Capture the cell that displays the provided text and extract its [x, y] central coordinate. 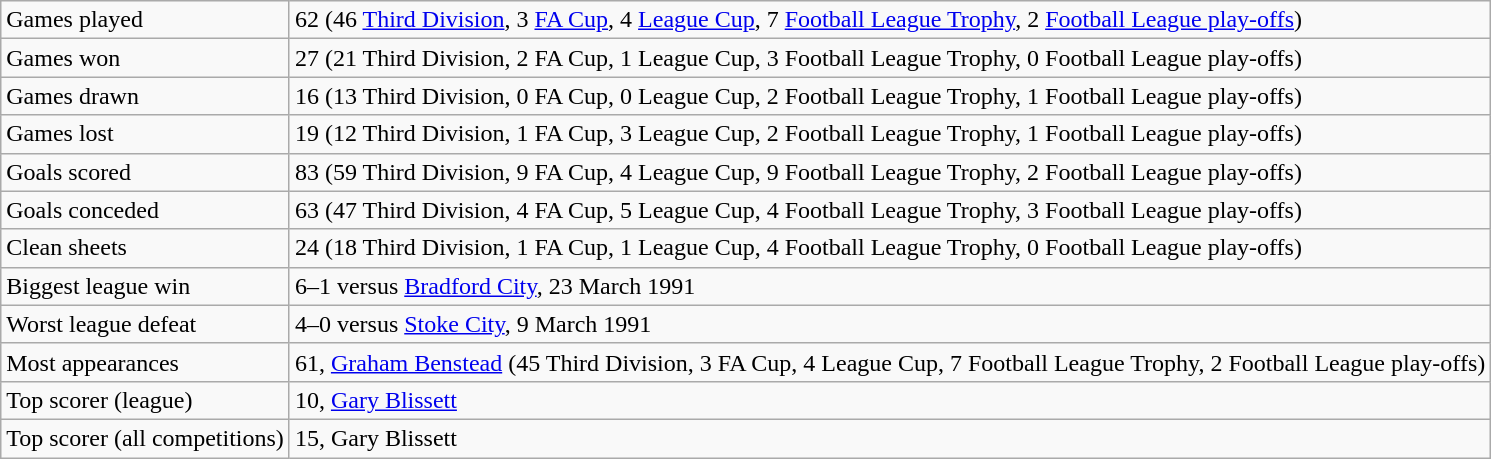
6–1 versus Bradford City, 23 March 1991 [890, 286]
Goals scored [146, 172]
Goals conceded [146, 210]
19 (12 Third Division, 1 FA Cup, 3 League Cup, 2 Football League Trophy, 1 Football League play-offs) [890, 134]
Worst league defeat [146, 324]
Most appearances [146, 362]
Games lost [146, 134]
Biggest league win [146, 286]
15, Gary Blissett [890, 438]
62 (46 Third Division, 3 FA Cup, 4 League Cup, 7 Football League Trophy, 2 Football League play-offs) [890, 20]
Games won [146, 58]
10, Gary Blissett [890, 400]
Clean sheets [146, 248]
24 (18 Third Division, 1 FA Cup, 1 League Cup, 4 Football League Trophy, 0 Football League play-offs) [890, 248]
16 (13 Third Division, 0 FA Cup, 0 League Cup, 2 Football League Trophy, 1 Football League play-offs) [890, 96]
4–0 versus Stoke City, 9 March 1991 [890, 324]
61, Graham Benstead (45 Third Division, 3 FA Cup, 4 League Cup, 7 Football League Trophy, 2 Football League play-offs) [890, 362]
Games drawn [146, 96]
Top scorer (league) [146, 400]
27 (21 Third Division, 2 FA Cup, 1 League Cup, 3 Football League Trophy, 0 Football League play-offs) [890, 58]
Games played [146, 20]
Top scorer (all competitions) [146, 438]
83 (59 Third Division, 9 FA Cup, 4 League Cup, 9 Football League Trophy, 2 Football League play-offs) [890, 172]
63 (47 Third Division, 4 FA Cup, 5 League Cup, 4 Football League Trophy, 3 Football League play-offs) [890, 210]
